Determine the (X, Y) coordinate at the center of the cell enclosing the given text.  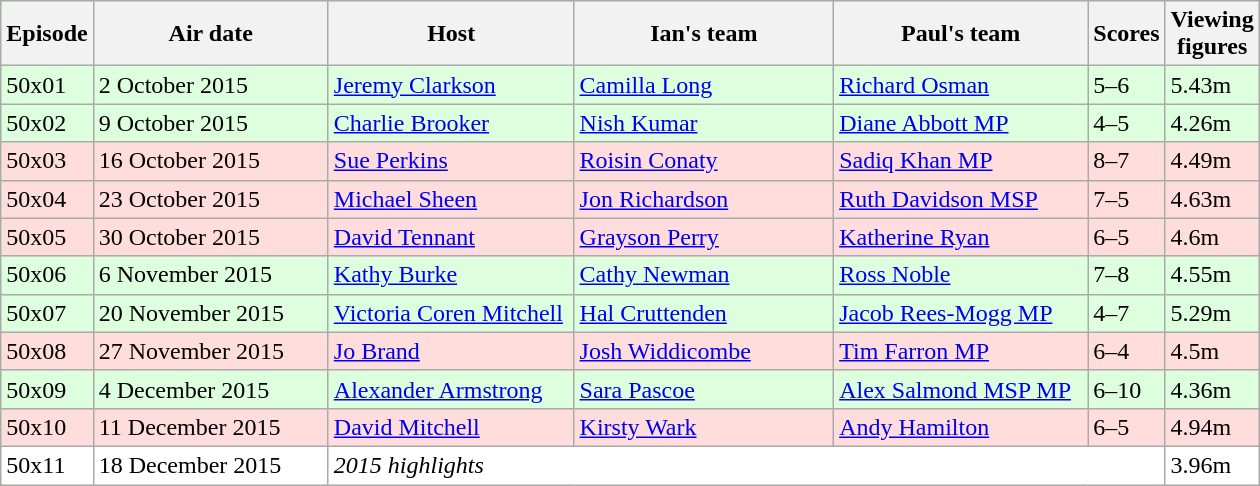
30 October 2015 (210, 237)
Richard Osman (961, 85)
50x04 (47, 199)
Viewing figures (1212, 34)
Kirsty Wark (704, 427)
Ross Noble (961, 275)
5.29m (1212, 313)
50x09 (47, 389)
23 October 2015 (210, 199)
Andy Hamilton (961, 427)
50x05 (47, 237)
5.43m (1212, 85)
4.5m (1212, 351)
David Mitchell (451, 427)
50x02 (47, 123)
50x08 (47, 351)
Hal Cruttenden (704, 313)
Jon Richardson (704, 199)
16 October 2015 (210, 161)
Michael Sheen (451, 199)
4.63m (1212, 199)
4 December 2015 (210, 389)
50x07 (47, 313)
50x06 (47, 275)
Jacob Rees-Mogg MP (961, 313)
2015 highlights (746, 465)
8–7 (1126, 161)
18 December 2015 (210, 465)
4.6m (1212, 237)
4.36m (1212, 389)
6–10 (1126, 389)
4–5 (1126, 123)
Episode (47, 34)
4.49m (1212, 161)
Host (451, 34)
9 October 2015 (210, 123)
Josh Widdicombe (704, 351)
11 December 2015 (210, 427)
Victoria Coren Mitchell (451, 313)
Cathy Newman (704, 275)
Diane Abbott MP (961, 123)
20 November 2015 (210, 313)
Jeremy Clarkson (451, 85)
David Tennant (451, 237)
Kathy Burke (451, 275)
4.94m (1212, 427)
Katherine Ryan (961, 237)
50x11 (47, 465)
50x03 (47, 161)
Nish Kumar (704, 123)
Sara Pascoe (704, 389)
Camilla Long (704, 85)
Tim Farron MP (961, 351)
7–5 (1126, 199)
50x01 (47, 85)
6 November 2015 (210, 275)
4.26m (1212, 123)
Air date (210, 34)
4–7 (1126, 313)
50x10 (47, 427)
27 November 2015 (210, 351)
Alex Salmond MSP MP (961, 389)
Ruth Davidson MSP (961, 199)
Grayson Perry (704, 237)
Jo Brand (451, 351)
Alexander Armstrong (451, 389)
5–6 (1126, 85)
6–4 (1126, 351)
Paul's team (961, 34)
3.96m (1212, 465)
Ian's team (704, 34)
2 October 2015 (210, 85)
7–8 (1126, 275)
4.55m (1212, 275)
Sue Perkins (451, 161)
Charlie Brooker (451, 123)
Scores (1126, 34)
Roisin Conaty (704, 161)
Sadiq Khan MP (961, 161)
